Identify which cell holds the provided text, then report its [x, y] central coordinate. 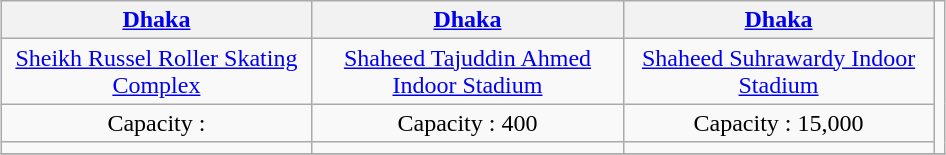
Capacity : [156, 123]
Capacity : 400 [468, 123]
Shaheed Tajuddin Ahmed Indoor Stadium [468, 72]
Sheikh Russel Roller Skating Complex [156, 72]
Shaheed Suhrawardy Indoor Stadium [778, 72]
Capacity : 15,000 [778, 123]
